Return [x, y] of the center of cell containing provided text 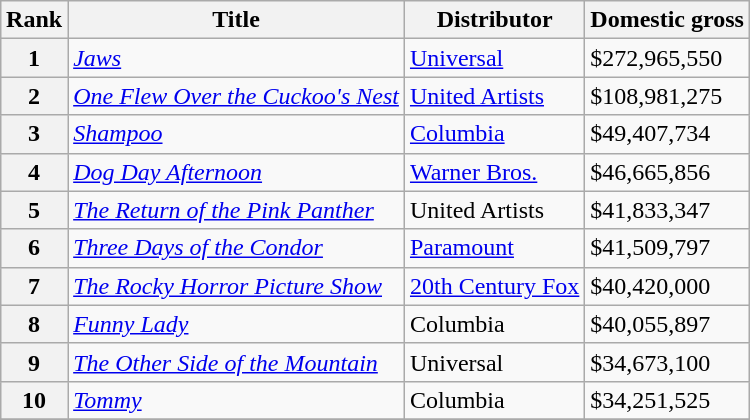
$40,420,000 [668, 286]
$46,665,856 [668, 172]
Three Days of the Condor [236, 248]
$49,407,734 [668, 134]
The Other Side of the Mountain [236, 362]
Title [236, 20]
7 [34, 286]
Rank [34, 20]
10 [34, 400]
20th Century Fox [494, 286]
Warner Bros. [494, 172]
Domestic gross [668, 20]
The Return of the Pink Panther [236, 210]
Funny Lady [236, 324]
6 [34, 248]
8 [34, 324]
$41,833,347 [668, 210]
Shampoo [236, 134]
$34,251,525 [668, 400]
Dog Day Afternoon [236, 172]
$34,673,100 [668, 362]
4 [34, 172]
Distributor [494, 20]
The Rocky Horror Picture Show [236, 286]
3 [34, 134]
1 [34, 58]
Jaws [236, 58]
2 [34, 96]
9 [34, 362]
5 [34, 210]
$108,981,275 [668, 96]
Paramount [494, 248]
$272,965,550 [668, 58]
$40,055,897 [668, 324]
$41,509,797 [668, 248]
Tommy [236, 400]
One Flew Over the Cuckoo's Nest [236, 96]
